Provide the (x, y) coordinate of the cell's center where the given text is located.  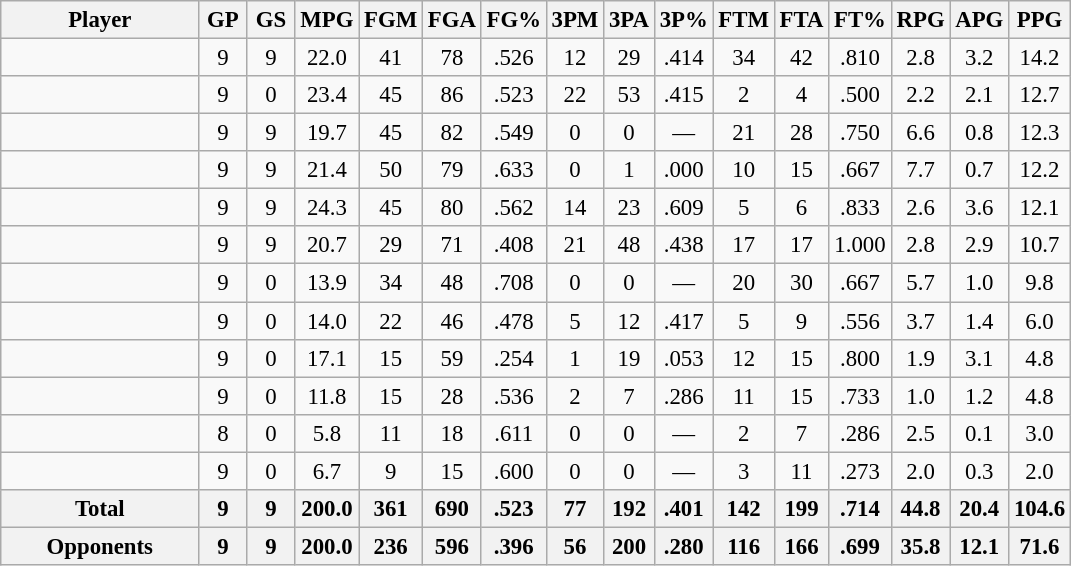
MPG (327, 20)
53 (630, 95)
13.9 (327, 283)
690 (452, 509)
77 (574, 509)
3PM (574, 20)
41 (391, 58)
59 (452, 358)
6.6 (920, 133)
44.8 (920, 509)
11.8 (327, 396)
23 (630, 208)
.280 (684, 546)
104.6 (1040, 509)
56 (574, 546)
.526 (514, 58)
0.3 (980, 471)
.708 (514, 283)
1.9 (920, 358)
14.0 (327, 321)
200 (630, 546)
.699 (860, 546)
.750 (860, 133)
80 (452, 208)
.733 (860, 396)
6.7 (327, 471)
.417 (684, 321)
82 (452, 133)
3 (744, 471)
.053 (684, 358)
.415 (684, 95)
.600 (514, 471)
.609 (684, 208)
86 (452, 95)
12.3 (1040, 133)
71 (452, 245)
71.6 (1040, 546)
10.7 (1040, 245)
3.0 (1040, 433)
PPG (1040, 20)
Player (100, 20)
42 (801, 58)
.408 (514, 245)
5.7 (920, 283)
1.000 (860, 245)
0.1 (980, 433)
78 (452, 58)
Total (100, 509)
3.7 (920, 321)
142 (744, 509)
.414 (684, 58)
2.2 (920, 95)
4 (801, 95)
19.7 (327, 133)
10 (744, 170)
19 (630, 358)
24.3 (327, 208)
6 (801, 208)
30 (801, 283)
6.0 (1040, 321)
9.8 (1040, 283)
35.8 (920, 546)
192 (630, 509)
14 (574, 208)
21.4 (327, 170)
FTA (801, 20)
18 (452, 433)
20.7 (327, 245)
APG (980, 20)
FTM (744, 20)
20 (744, 283)
0.8 (980, 133)
FGM (391, 20)
166 (801, 546)
2.5 (920, 433)
12.7 (1040, 95)
1.2 (980, 396)
3PA (630, 20)
.611 (514, 433)
RPG (920, 20)
5.8 (327, 433)
3.1 (980, 358)
3.2 (980, 58)
0.7 (980, 170)
23.4 (327, 95)
1.4 (980, 321)
.714 (860, 509)
.396 (514, 546)
116 (744, 546)
.254 (514, 358)
2.9 (980, 245)
.810 (860, 58)
3P% (684, 20)
361 (391, 509)
8 (223, 433)
14.2 (1040, 58)
.556 (860, 321)
79 (452, 170)
FG% (514, 20)
.536 (514, 396)
FT% (860, 20)
22.0 (327, 58)
.833 (860, 208)
3.6 (980, 208)
46 (452, 321)
.562 (514, 208)
2.1 (980, 95)
199 (801, 509)
.401 (684, 509)
2.6 (920, 208)
GS (271, 20)
7.7 (920, 170)
.549 (514, 133)
Opponents (100, 546)
596 (452, 546)
.273 (860, 471)
FGA (452, 20)
236 (391, 546)
17.1 (327, 358)
50 (391, 170)
.000 (684, 170)
GP (223, 20)
.438 (684, 245)
.500 (860, 95)
20.4 (980, 509)
.633 (514, 170)
.478 (514, 321)
12.2 (1040, 170)
.800 (860, 358)
